For the text-containing cell, return its midpoint in [x, y] coordinate format. 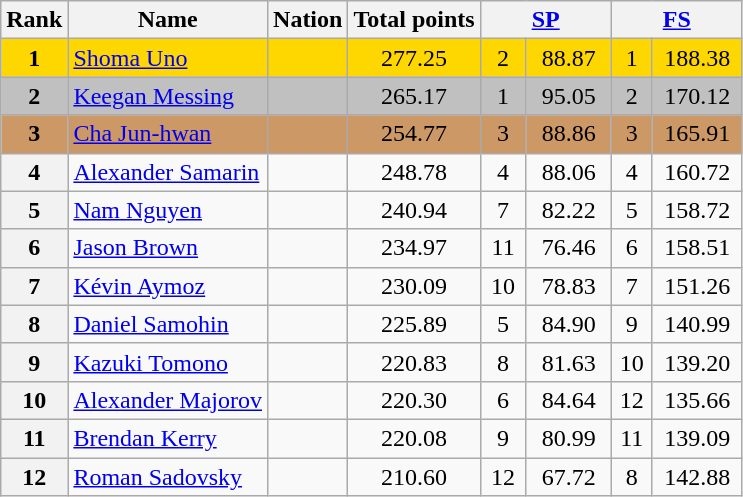
Jason Brown [168, 248]
Kévin Aymoz [168, 286]
Keegan Messing [168, 96]
Daniel Samohin [168, 324]
78.83 [568, 286]
FS [676, 20]
Kazuki Tomono [168, 362]
Nam Nguyen [168, 210]
67.72 [568, 477]
140.99 [697, 324]
240.94 [414, 210]
165.91 [697, 134]
Name [168, 20]
82.22 [568, 210]
84.64 [568, 400]
158.51 [697, 248]
Roman Sadovsky [168, 477]
142.88 [697, 477]
248.78 [414, 172]
220.83 [414, 362]
160.72 [697, 172]
Shoma Uno [168, 58]
81.63 [568, 362]
88.87 [568, 58]
Alexander Majorov [168, 400]
Nation [308, 20]
225.89 [414, 324]
Alexander Samarin [168, 172]
84.90 [568, 324]
88.86 [568, 134]
230.09 [414, 286]
Rank [34, 20]
95.05 [568, 96]
139.20 [697, 362]
158.72 [697, 210]
SP [546, 20]
135.66 [697, 400]
210.60 [414, 477]
88.06 [568, 172]
277.25 [414, 58]
80.99 [568, 438]
76.46 [568, 248]
139.09 [697, 438]
220.30 [414, 400]
151.26 [697, 286]
188.38 [697, 58]
Total points [414, 20]
Brendan Kerry [168, 438]
254.77 [414, 134]
265.17 [414, 96]
220.08 [414, 438]
Cha Jun-hwan [168, 134]
234.97 [414, 248]
170.12 [697, 96]
